Extract the (x, y) coordinate from the center of the cell holding the provided text.  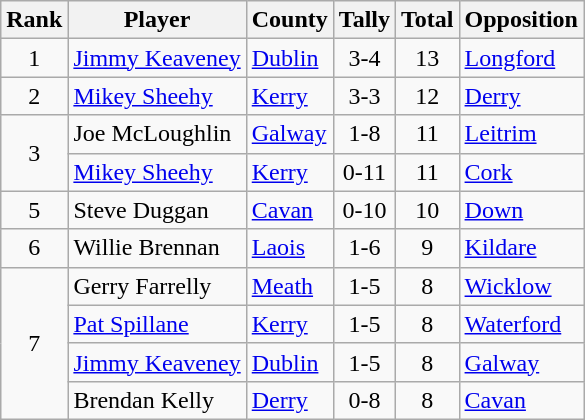
6 (34, 248)
Laois (290, 248)
1 (34, 58)
9 (428, 248)
Steve Duggan (157, 210)
0-8 (364, 400)
Total (428, 20)
1-6 (364, 248)
Opposition (521, 20)
7 (34, 343)
Gerry Farrelly (157, 286)
Wicklow (521, 286)
Brendan Kelly (157, 400)
Kildare (521, 248)
1-8 (364, 134)
3-4 (364, 58)
Pat Spillane (157, 324)
Rank (34, 20)
Leitrim (521, 134)
Down (521, 210)
Waterford (521, 324)
Willie Brennan (157, 248)
3-3 (364, 96)
13 (428, 58)
0-11 (364, 172)
Longford (521, 58)
5 (34, 210)
Joe McLoughlin (157, 134)
12 (428, 96)
Tally (364, 20)
Meath (290, 286)
10 (428, 210)
County (290, 20)
Player (157, 20)
Cork (521, 172)
3 (34, 153)
0-10 (364, 210)
2 (34, 96)
